Capture the cell that displays the provided text and extract its (x, y) central coordinate. 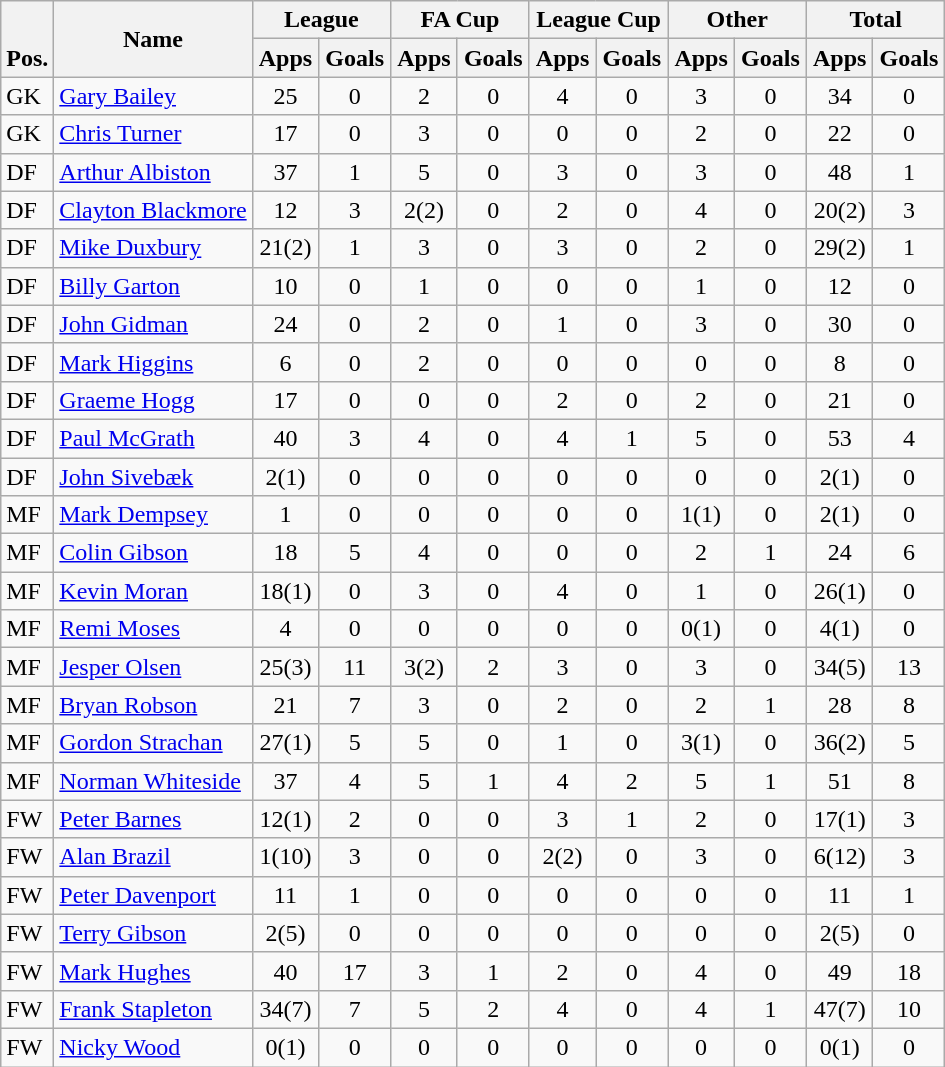
3(1) (702, 743)
12(1) (286, 819)
League (322, 20)
Mark Dempsey (153, 515)
League Cup (598, 20)
36(2) (840, 743)
Mark Higgins (153, 362)
John Sivebæk (153, 477)
Paul McGrath (153, 438)
25(3) (286, 667)
13 (909, 667)
FA Cup (460, 20)
20(2) (840, 210)
Alan Brazil (153, 857)
53 (840, 438)
26(1) (840, 591)
Mike Duxbury (153, 248)
51 (840, 781)
Pos. (28, 39)
27(1) (286, 743)
Nicky Wood (153, 1047)
Clayton Blackmore (153, 210)
47(7) (840, 1009)
Gary Bailey (153, 96)
18(1) (286, 591)
John Gidman (153, 324)
21(2) (286, 248)
Remi Moses (153, 629)
Bryan Robson (153, 705)
Other (738, 20)
Gordon Strachan (153, 743)
22 (840, 134)
Mark Hughes (153, 971)
3(2) (424, 667)
28 (840, 705)
Norman Whiteside (153, 781)
Chris Turner (153, 134)
29(2) (840, 248)
4(1) (840, 629)
17(1) (840, 819)
48 (840, 172)
Peter Davenport (153, 895)
30 (840, 324)
Kevin Moran (153, 591)
34(5) (840, 667)
Graeme Hogg (153, 400)
34(7) (286, 1009)
Terry Gibson (153, 933)
Total (876, 20)
Arthur Albiston (153, 172)
Frank Stapleton (153, 1009)
25 (286, 96)
Peter Barnes (153, 819)
Colin Gibson (153, 553)
Billy Garton (153, 286)
49 (840, 971)
6(12) (840, 857)
1(1) (702, 515)
Name (153, 39)
1(10) (286, 857)
34 (840, 96)
Jesper Olsen (153, 667)
